Extract the [X, Y] coordinate from the center of the cell holding the provided text.  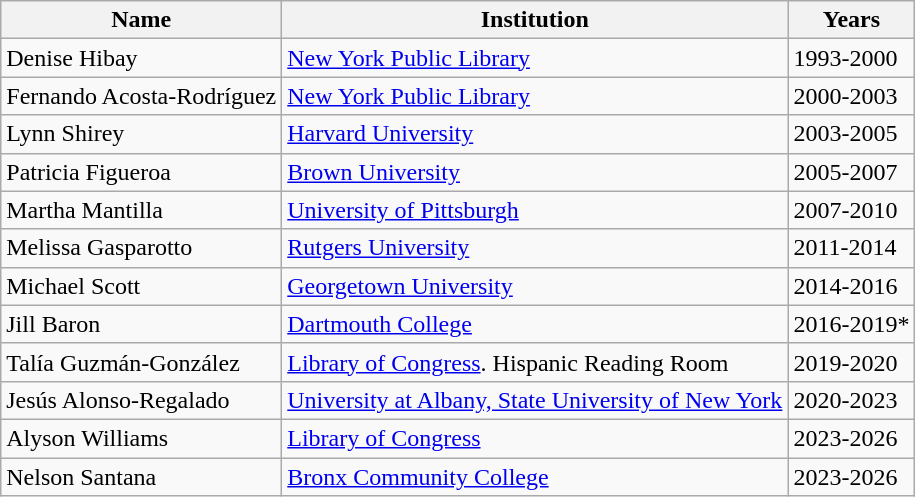
Rutgers University [535, 248]
2016-2019* [852, 324]
2014-2016 [852, 286]
Georgetown University [535, 286]
1993-2000 [852, 58]
Nelson Santana [142, 477]
Michael Scott [142, 286]
Name [142, 20]
2003-2005 [852, 134]
2020-2023 [852, 400]
Dartmouth College [535, 324]
Jesús Alonso-Regalado [142, 400]
2019-2020 [852, 362]
2007-2010 [852, 210]
Denise Hibay [142, 58]
Jill Baron [142, 324]
Library of Congress [535, 438]
Patricia Figueroa [142, 172]
University at Albany, State University of New York [535, 400]
Harvard University [535, 134]
Alyson Williams [142, 438]
Martha Mantilla [142, 210]
Years [852, 20]
2005-2007 [852, 172]
Brown University [535, 172]
Institution [535, 20]
Melissa Gasparotto [142, 248]
Lynn Shirey [142, 134]
2000-2003 [852, 96]
Bronx Community College [535, 477]
Library of Congress. Hispanic Reading Room [535, 362]
Fernando Acosta-Rodríguez [142, 96]
2011-2014 [852, 248]
University of Pittsburgh [535, 210]
Talía Guzmán-González [142, 362]
